Output the (X, Y) coordinate of the center of the cell containing the given text.  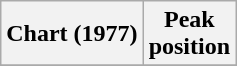
Peakposition (189, 34)
Chart (1977) (72, 34)
